Return (X, Y) of the center of cell containing provided text 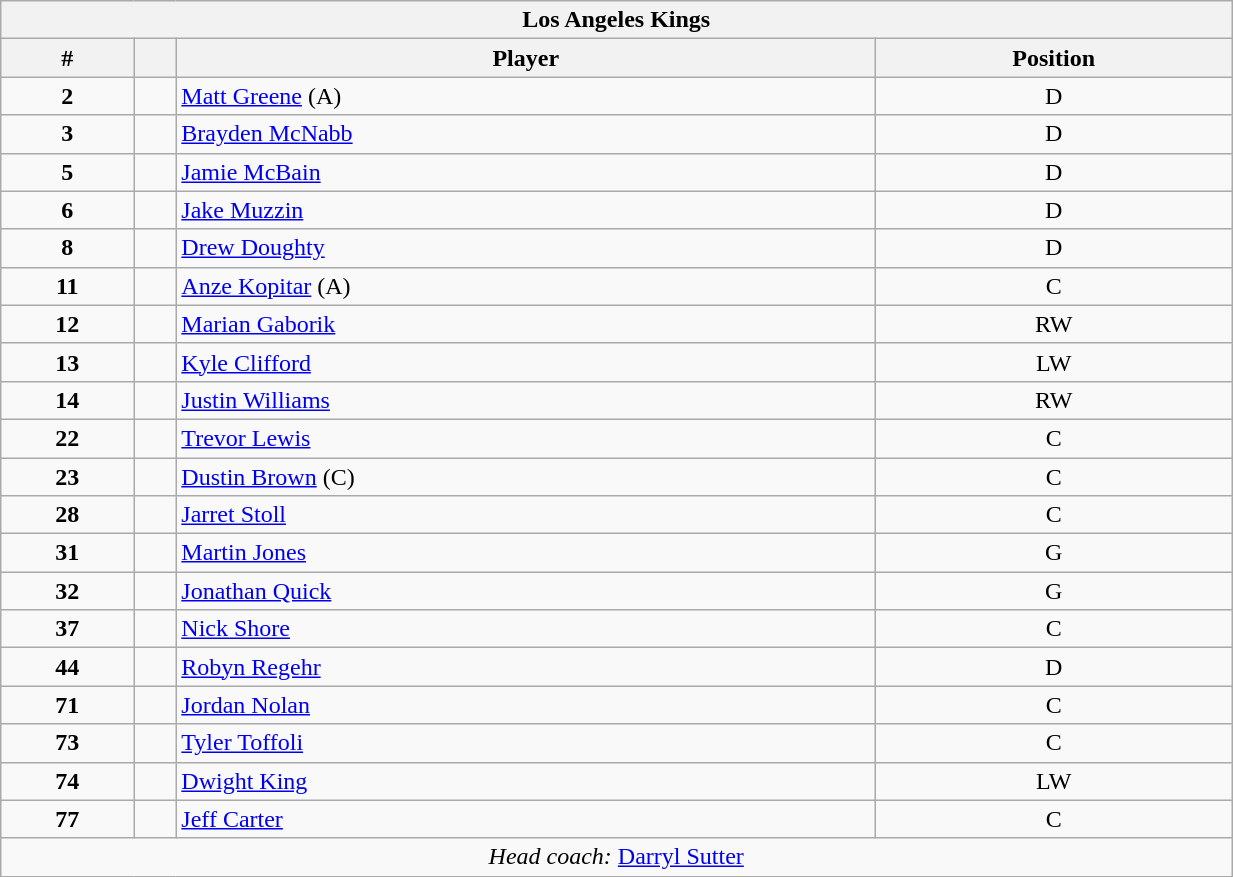
Los Angeles Kings (616, 20)
32 (68, 591)
Matt Greene (A) (526, 96)
Jordan Nolan (526, 705)
31 (68, 553)
# (68, 58)
11 (68, 286)
37 (68, 629)
Marian Gaborik (526, 324)
Jeff Carter (526, 819)
23 (68, 477)
Justin Williams (526, 400)
Dwight King (526, 781)
Position (1054, 58)
Jonathan Quick (526, 591)
Drew Doughty (526, 248)
6 (68, 210)
13 (68, 362)
73 (68, 743)
77 (68, 819)
Martin Jones (526, 553)
12 (68, 324)
Anze Kopitar (A) (526, 286)
22 (68, 438)
Head coach: Darryl Sutter (616, 857)
71 (68, 705)
14 (68, 400)
Dustin Brown (C) (526, 477)
Robyn Regehr (526, 667)
44 (68, 667)
Tyler Toffoli (526, 743)
Brayden McNabb (526, 134)
74 (68, 781)
Jake Muzzin (526, 210)
8 (68, 248)
Jamie McBain (526, 172)
5 (68, 172)
Jarret Stoll (526, 515)
2 (68, 96)
28 (68, 515)
Trevor Lewis (526, 438)
3 (68, 134)
Nick Shore (526, 629)
Player (526, 58)
Kyle Clifford (526, 362)
